Identify which cell holds the provided text, then report its [X, Y] central coordinate. 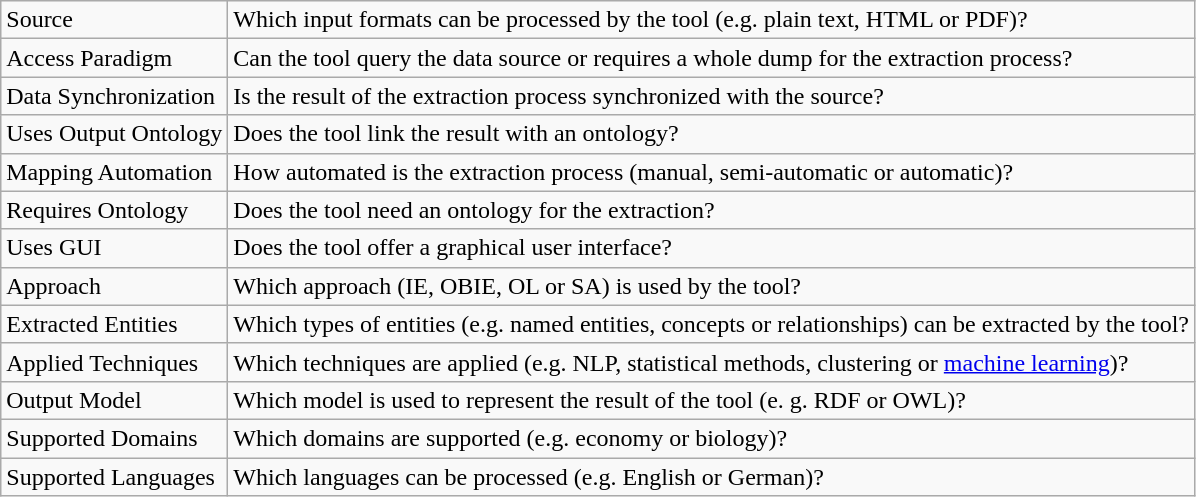
Source [114, 20]
Does the tool link the result with an ontology? [712, 134]
Which input formats can be processed by the tool (e.g. plain text, HTML or PDF)? [712, 20]
Requires Ontology [114, 210]
Which approach (IE, OBIE, OL or SA) is used by the tool? [712, 286]
Which types of entities (e.g. named entities, concepts or relationships) can be extracted by the tool? [712, 324]
Approach [114, 286]
Supported Domains [114, 438]
Can the tool query the data source or requires a whole dump for the extraction process? [712, 58]
Which domains are supported (e.g. economy or biology)? [712, 438]
Output Model [114, 400]
Extracted Entities [114, 324]
Which model is used to represent the result of the tool (e. g. RDF or OWL)? [712, 400]
Which languages can be processed (e.g. English or German)? [712, 477]
Supported Languages [114, 477]
Does the tool need an ontology for the extraction? [712, 210]
Data Synchronization [114, 96]
Uses GUI [114, 248]
Mapping Automation [114, 172]
Which techniques are applied (e.g. NLP, statistical methods, clustering or machine learning)? [712, 362]
Access Paradigm [114, 58]
How automated is the extraction process (manual, semi-automatic or automatic)? [712, 172]
Applied Techniques [114, 362]
Does the tool offer a graphical user interface? [712, 248]
Uses Output Ontology [114, 134]
Is the result of the extraction process synchronized with the source? [712, 96]
